Find where the given text appears and provide that cell's center as (x, y) coordinate. 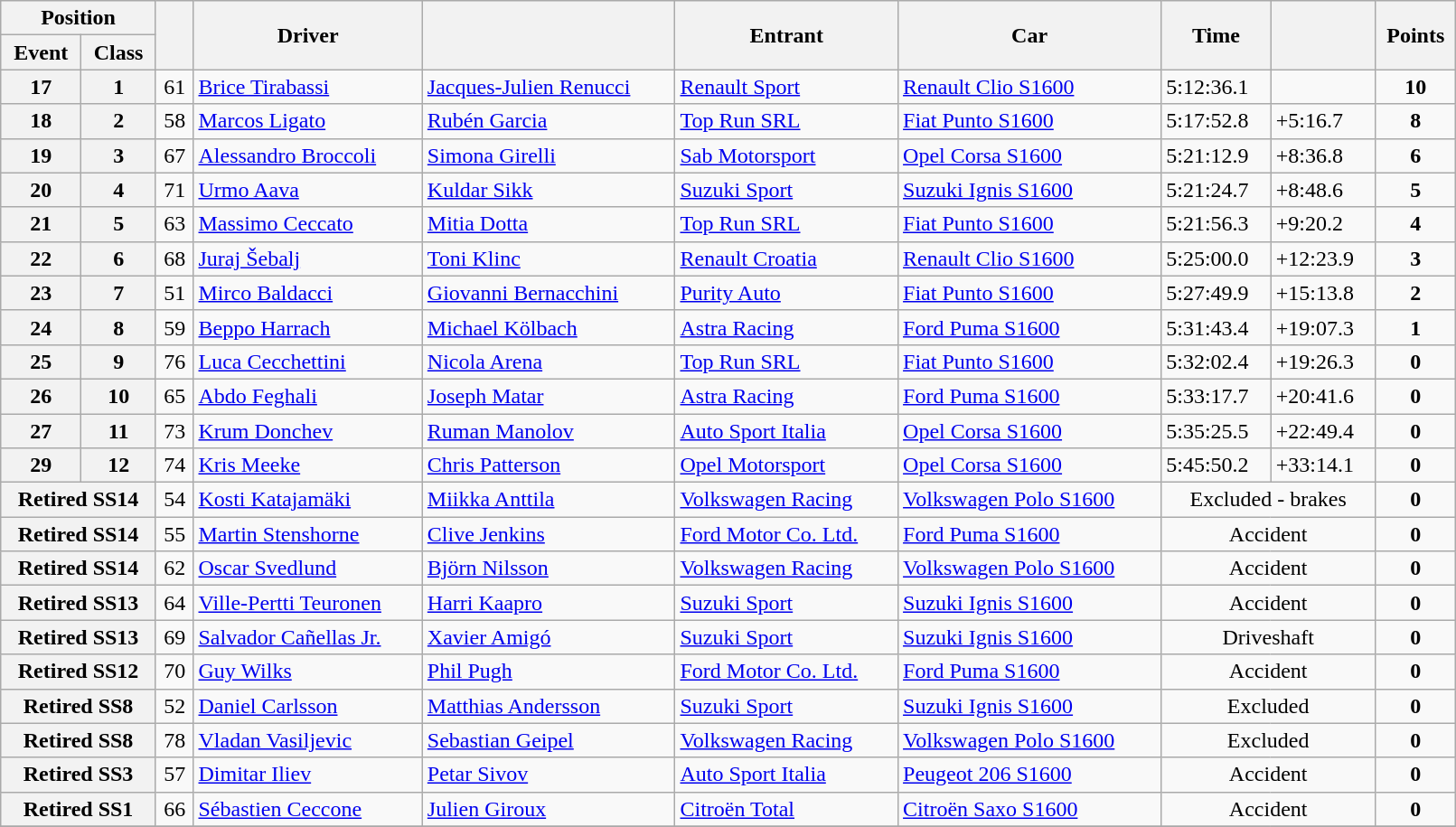
Mitia Dotta (549, 224)
7 (118, 293)
78 (174, 740)
57 (174, 775)
Chris Patterson (549, 465)
74 (174, 465)
21 (42, 224)
Massimo Ceccato (307, 224)
Kuldar Sikk (549, 190)
24 (42, 327)
+12:23.9 (1323, 258)
Retired SS3 (79, 775)
Salvador Cañellas Jr. (307, 637)
Oscar Svedlund (307, 569)
Toni Klinc (549, 258)
Marcos Ligato (307, 121)
9 (118, 362)
27 (42, 431)
5:25:00.0 (1216, 258)
Rubén Garcia (549, 121)
19 (42, 155)
54 (174, 500)
Driveshaft (1269, 637)
5:27:49.9 (1216, 293)
5:17:52.8 (1216, 121)
5:12:36.1 (1216, 87)
Ruman Manolov (549, 431)
Retired SS12 (79, 672)
29 (42, 465)
Daniel Carlsson (307, 706)
+5:16.7 (1323, 121)
Miikka Anttila (549, 500)
Jacques-Julien Renucci (549, 87)
Opel Motorsport (786, 465)
Björn Nilsson (549, 569)
Juraj Šebalj (307, 258)
23 (42, 293)
5:21:12.9 (1216, 155)
Clive Jenkins (549, 534)
5:31:43.4 (1216, 327)
59 (174, 327)
17 (42, 87)
55 (174, 534)
Kris Meeke (307, 465)
26 (42, 396)
Sab Motorsport (786, 155)
69 (174, 637)
Nicola Arena (549, 362)
65 (174, 396)
Abdo Feghali (307, 396)
Martin Stenshorne (307, 534)
Alessandro Broccoli (307, 155)
67 (174, 155)
+9:20.2 (1323, 224)
Time (1216, 35)
5:21:56.3 (1216, 224)
5:33:17.7 (1216, 396)
Renault Croatia (786, 258)
Guy Wilks (307, 672)
Phil Pugh (549, 672)
11 (118, 431)
+8:36.8 (1323, 155)
Harri Kaapro (549, 603)
64 (174, 603)
25 (42, 362)
71 (174, 190)
+19:07.3 (1323, 327)
52 (174, 706)
51 (174, 293)
Points (1415, 35)
Car (1030, 35)
63 (174, 224)
22 (42, 258)
Renault Sport (786, 87)
Driver (307, 35)
Purity Auto (786, 293)
Citroën Saxo S1600 (1030, 809)
Michael Kölbach (549, 327)
Simona Girelli (549, 155)
12 (118, 465)
Giovanni Bernacchini (549, 293)
Sebastian Geipel (549, 740)
Dimitar Iliev (307, 775)
68 (174, 258)
+22:49.4 (1323, 431)
+15:13.8 (1323, 293)
58 (174, 121)
70 (174, 672)
Beppo Harrach (307, 327)
+8:48.6 (1323, 190)
5:45:50.2 (1216, 465)
62 (174, 569)
Ville-Pertti Teuronen (307, 603)
Urmo Aava (307, 190)
Brice Tirabassi (307, 87)
61 (174, 87)
Mirco Baldacci (307, 293)
Position (79, 18)
Event (42, 52)
+20:41.6 (1323, 396)
66 (174, 809)
5:21:24.7 (1216, 190)
Vladan Vasiljevic (307, 740)
20 (42, 190)
+33:14.1 (1323, 465)
5:35:25.5 (1216, 431)
Julien Giroux (549, 809)
Peugeot 206 S1600 (1030, 775)
Matthias Andersson (549, 706)
Excluded - brakes (1269, 500)
18 (42, 121)
76 (174, 362)
Sébastien Ceccone (307, 809)
+19:26.3 (1323, 362)
Krum Donchev (307, 431)
73 (174, 431)
Joseph Matar (549, 396)
5:32:02.4 (1216, 362)
Xavier Amigó (549, 637)
Entrant (786, 35)
Class (118, 52)
Retired SS1 (79, 809)
Citroën Total (786, 809)
Kosti Katajamäki (307, 500)
Petar Sivov (549, 775)
Luca Cecchettini (307, 362)
